Output the (X, Y) coordinate of the center of the cell containing the given text.  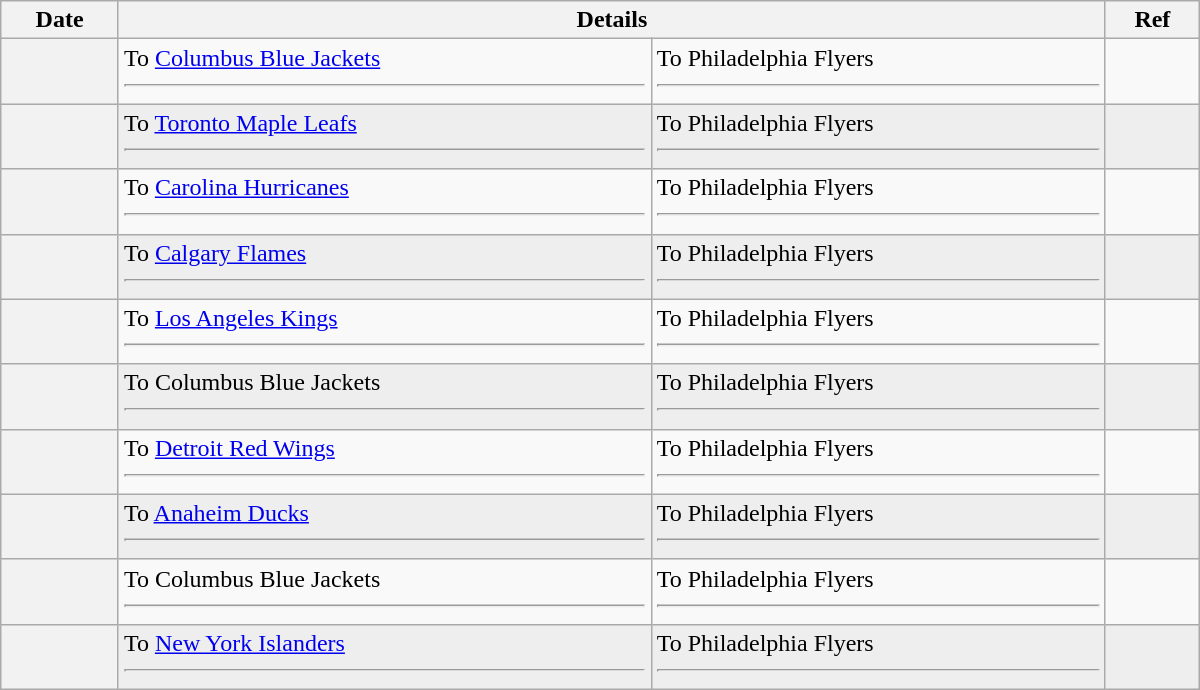
To Detroit Red Wings (384, 462)
To Carolina Hurricanes (384, 202)
To Toronto Maple Leafs (384, 136)
Details (612, 20)
To Anaheim Ducks (384, 526)
To Los Angeles Kings (384, 332)
Ref (1152, 20)
To Calgary Flames (384, 266)
To New York Islanders (384, 656)
Date (60, 20)
